For the text-containing cell, return its midpoint in (x, y) coordinate format. 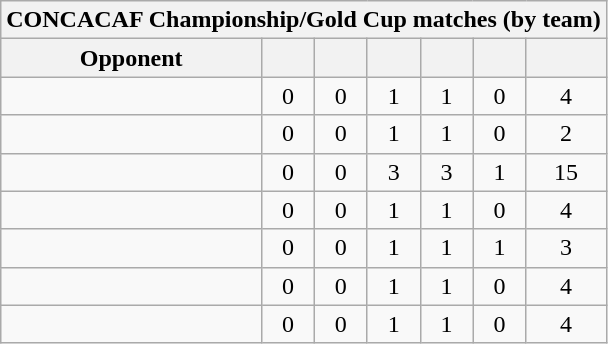
CONCACAF Championship/Gold Cup matches (by team) (304, 20)
15 (566, 172)
Opponent (132, 58)
2 (566, 134)
